Determine the [x, y] coordinate at the center of the cell enclosing the given text.  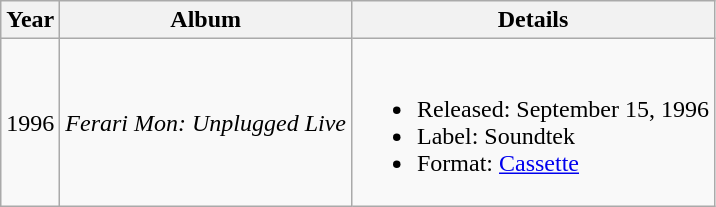
Album [206, 20]
Released: September 15, 1996Label: SoundtekFormat: Cassette [532, 122]
1996 [30, 122]
Ferari Mon: Unplugged Live [206, 122]
Year [30, 20]
Details [532, 20]
